Return the [X, Y] coordinate for the center point of the cell that contains the specified text.  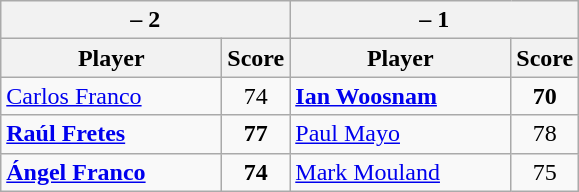
78 [545, 134]
Ángel Franco [112, 172]
75 [545, 172]
– 1 [434, 20]
Ian Woosnam [400, 96]
Paul Mayo [400, 134]
Carlos Franco [112, 96]
Raúl Fretes [112, 134]
77 [256, 134]
Mark Mouland [400, 172]
– 2 [146, 20]
70 [545, 96]
